Provide the (X, Y) coordinate of the cell's center where the given text is located.  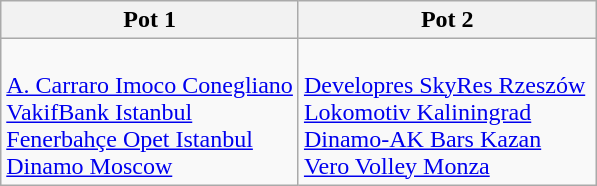
A. Carraro Imoco Conegliano VakifBank Istanbul Fenerbahçe Opet Istanbul Dinamo Moscow (150, 112)
Pot 2 (447, 20)
Developres SkyRes Rzeszów Lokomotiv Kaliningrad Dinamo-AK Bars Kazan Vero Volley Monza (447, 112)
Pot 1 (150, 20)
